Capture the cell that displays the provided text and extract its (x, y) central coordinate. 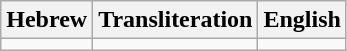
Transliteration (176, 20)
English (302, 20)
Hebrew (47, 20)
